Locate the cell with the specified text and output its [X, Y] center coordinate. 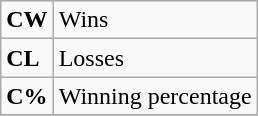
C% [27, 96]
Winning percentage [155, 96]
Losses [155, 58]
Wins [155, 20]
CW [27, 20]
CL [27, 58]
